From the cell containing the given text, extract its center point as [X, Y] coordinate. 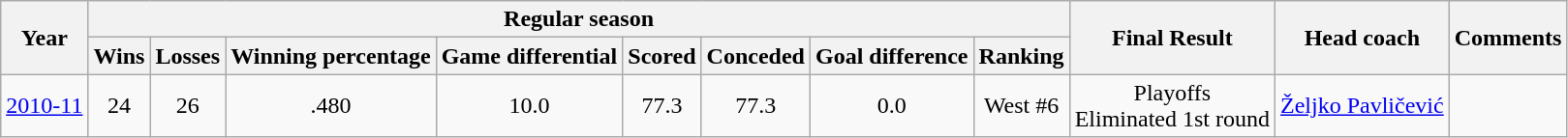
Goal difference [891, 56]
Ranking [1021, 56]
Regular season [579, 19]
Winning percentage [331, 56]
Year [45, 38]
Željko Pavličević [1363, 106]
0.0 [891, 106]
Scored [662, 56]
Final Result [1172, 38]
Wins [119, 56]
10.0 [529, 106]
24 [119, 106]
26 [188, 106]
2010-11 [45, 106]
PlayoffsEliminated 1st round [1172, 106]
Losses [188, 56]
Head coach [1363, 38]
Comments [1508, 38]
Game differential [529, 56]
Conceded [755, 56]
.480 [331, 106]
West #6 [1021, 106]
